Capture the cell that displays the provided text and extract its (x, y) central coordinate. 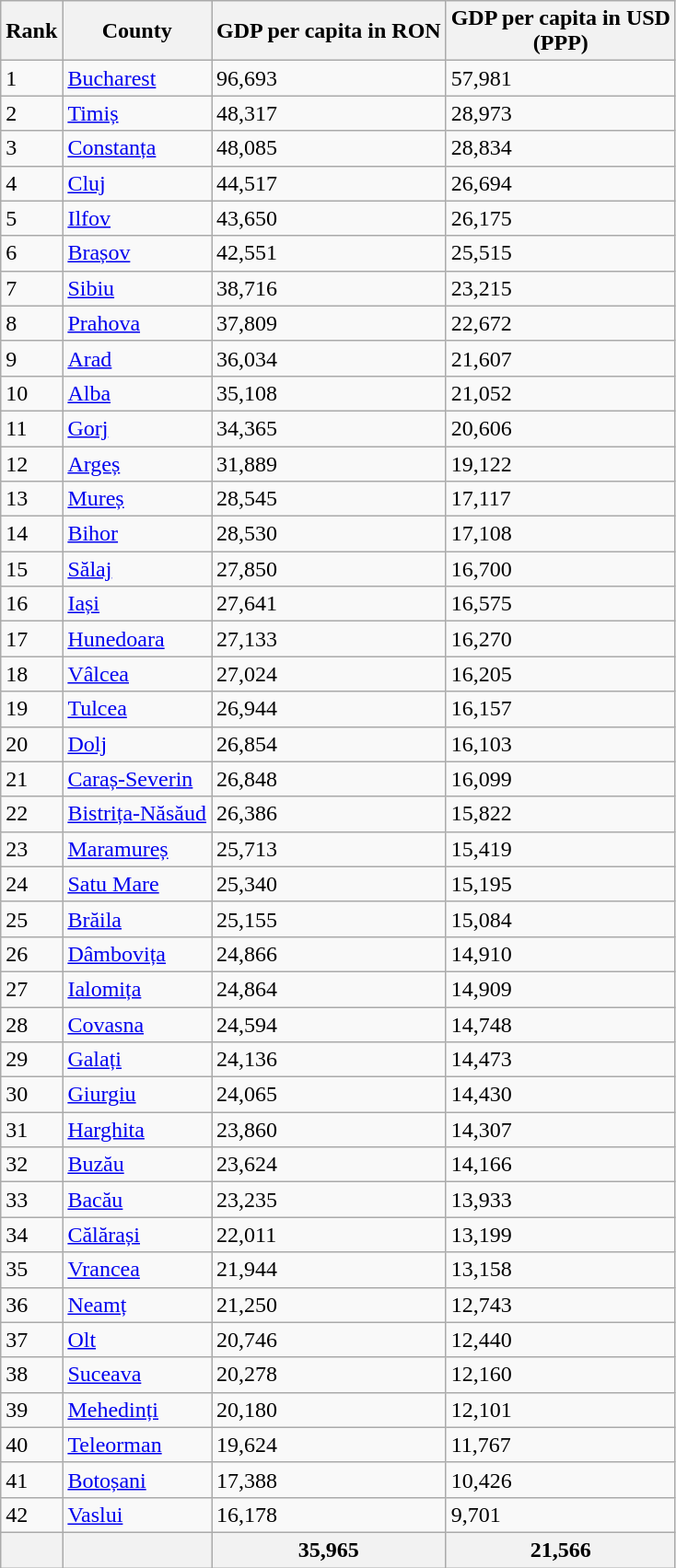
Neamț (137, 1305)
42,551 (330, 253)
Vâlcea (137, 674)
12 (31, 463)
5 (31, 218)
14,910 (560, 954)
34,365 (330, 428)
16,700 (560, 569)
28,973 (560, 113)
Mureș (137, 499)
Bistrița-Năsăud (137, 814)
4 (31, 183)
21,944 (330, 1270)
31,889 (330, 463)
18 (31, 674)
41 (31, 1480)
11,767 (560, 1445)
43,650 (330, 218)
Prahova (137, 323)
24,136 (330, 1060)
Ilfov (137, 218)
26,848 (330, 779)
Vaslui (137, 1515)
17,117 (560, 499)
40 (31, 1445)
96,693 (330, 78)
39 (31, 1410)
23,624 (330, 1165)
25,155 (330, 919)
23,860 (330, 1130)
Iași (137, 604)
Dolj (137, 744)
Teleorman (137, 1445)
26,854 (330, 744)
Argeș (137, 463)
57,981 (560, 78)
27 (31, 989)
16,270 (560, 639)
19,624 (330, 1445)
Gorj (137, 428)
County (137, 31)
24,866 (330, 954)
28,545 (330, 499)
36 (31, 1305)
23 (31, 849)
Buzău (137, 1165)
27,850 (330, 569)
GDP per capita in RON (330, 31)
8 (31, 323)
Olt (137, 1340)
Covasna (137, 1025)
15,419 (560, 849)
32 (31, 1165)
12,440 (560, 1340)
10 (31, 393)
Satu Mare (137, 884)
Brăila (137, 919)
26,694 (560, 183)
26,175 (560, 218)
12,160 (560, 1375)
14,748 (560, 1025)
14,166 (560, 1165)
25,713 (330, 849)
20,180 (330, 1410)
Suceava (137, 1375)
13,933 (560, 1200)
Bihor (137, 534)
21 (31, 779)
24,065 (330, 1095)
35,108 (330, 393)
13 (31, 499)
15 (31, 569)
35 (31, 1270)
16,103 (560, 744)
37 (31, 1340)
Galați (137, 1060)
3 (31, 148)
22,672 (560, 323)
Sibiu (137, 288)
29 (31, 1060)
Alba (137, 393)
26,386 (330, 814)
16,178 (330, 1515)
Harghita (137, 1130)
28,530 (330, 534)
30 (31, 1095)
34 (31, 1235)
25 (31, 919)
Mehedinți (137, 1410)
Dâmbovița (137, 954)
7 (31, 288)
16,205 (560, 674)
Botoșani (137, 1480)
17 (31, 639)
24,864 (330, 989)
GDP per capita in USD (PPP) (560, 31)
Rank (31, 31)
23,235 (330, 1200)
10,426 (560, 1480)
22,011 (330, 1235)
27,024 (330, 674)
15,195 (560, 884)
Caraș-Severin (137, 779)
Constanța (137, 148)
24 (31, 884)
Călărași (137, 1235)
48,085 (330, 148)
Ialomița (137, 989)
14,307 (560, 1130)
Bucharest (137, 78)
16,575 (560, 604)
14 (31, 534)
20,746 (330, 1340)
Timiș (137, 113)
27,133 (330, 639)
Giurgiu (137, 1095)
12,743 (560, 1305)
Sălaj (137, 569)
20,606 (560, 428)
Vrancea (137, 1270)
2 (31, 113)
36,034 (330, 358)
14,430 (560, 1095)
31 (31, 1130)
44,517 (330, 183)
26,944 (330, 709)
16,099 (560, 779)
27,641 (330, 604)
48,317 (330, 113)
14,909 (560, 989)
25,340 (330, 884)
16 (31, 604)
24,594 (330, 1025)
37,809 (330, 323)
9,701 (560, 1515)
21,250 (330, 1305)
25,515 (560, 253)
15,084 (560, 919)
17,388 (330, 1480)
6 (31, 253)
20 (31, 744)
1 (31, 78)
38 (31, 1375)
Hunedoara (137, 639)
28 (31, 1025)
13,158 (560, 1270)
42 (31, 1515)
23,215 (560, 288)
13,199 (560, 1235)
35,965 (330, 1550)
Tulcea (137, 709)
21,607 (560, 358)
Brașov (137, 253)
11 (31, 428)
12,101 (560, 1410)
22 (31, 814)
28,834 (560, 148)
21,052 (560, 393)
26 (31, 954)
Cluj (137, 183)
21,566 (560, 1550)
19 (31, 709)
33 (31, 1200)
Arad (137, 358)
14,473 (560, 1060)
17,108 (560, 534)
20,278 (330, 1375)
38,716 (330, 288)
Bacău (137, 1200)
Maramureș (137, 849)
16,157 (560, 709)
19,122 (560, 463)
15,822 (560, 814)
9 (31, 358)
